Return the (X, Y) coordinate for the center point of the cell that contains the specified text.  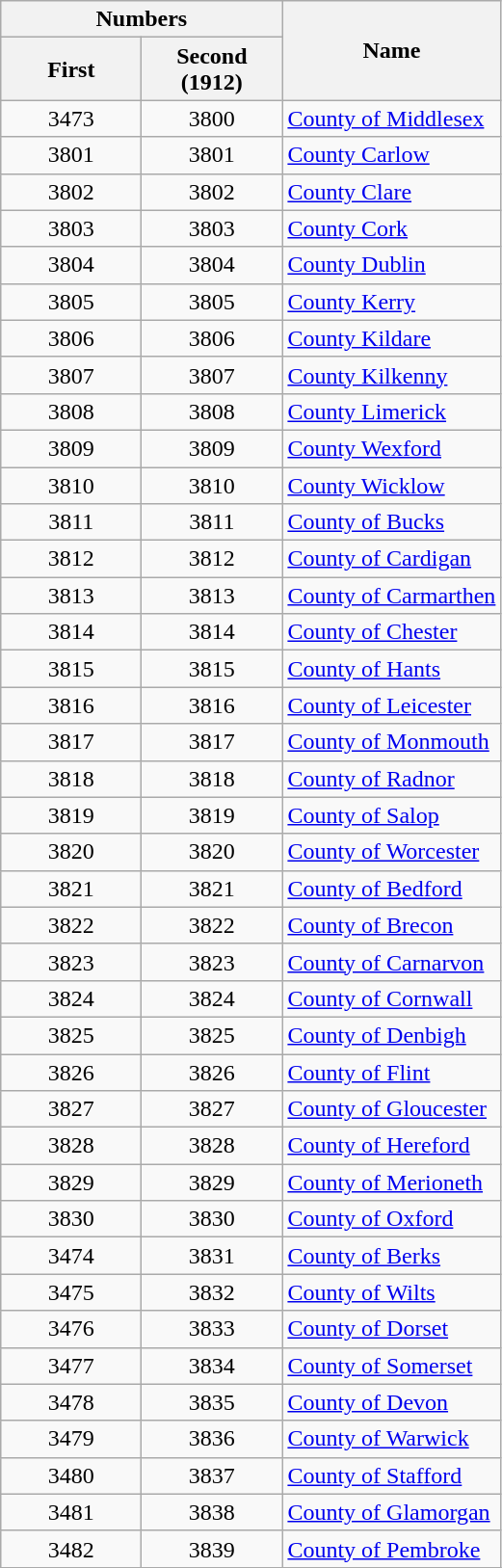
County of Flint (391, 1073)
County of Bucks (391, 522)
County Carlow (391, 155)
County of Gloucester (391, 1109)
Second (1912) (212, 69)
County of Cornwall (391, 998)
3834 (212, 1366)
3831 (212, 1256)
County Wicklow (391, 485)
County of Salop (391, 815)
County Wexford (391, 448)
County of Chester (391, 632)
County of Leicester (391, 705)
County Kildare (391, 338)
3838 (212, 1512)
County of Bedford (391, 889)
3839 (212, 1549)
County of Merioneth (391, 1183)
County of Hereford (391, 1146)
County Limerick (391, 412)
3478 (71, 1402)
County of Devon (391, 1402)
County of Glamorgan (391, 1512)
County of Monmouth (391, 742)
County of Cardigan (391, 559)
County of Carmarthen (391, 596)
3479 (71, 1439)
County of Middlesex (391, 119)
County of Somerset (391, 1366)
County of Carnarvon (391, 962)
3476 (71, 1329)
County of Hants (391, 669)
3477 (71, 1366)
County Kerry (391, 302)
First (71, 69)
3475 (71, 1292)
County Clare (391, 192)
County Cork (391, 228)
County of Denbigh (391, 1035)
County of Radnor (391, 779)
3836 (212, 1439)
3474 (71, 1256)
County of Dorset (391, 1329)
3481 (71, 1512)
3832 (212, 1292)
County of Pembroke (391, 1549)
County Kilkenny (391, 375)
County of Berks (391, 1256)
3835 (212, 1402)
3473 (71, 119)
3833 (212, 1329)
Numbers (142, 19)
County of Stafford (391, 1475)
County of Oxford (391, 1219)
Name (391, 50)
3482 (71, 1549)
County of Warwick (391, 1439)
3480 (71, 1475)
County of Wilts (391, 1292)
County of Worcester (391, 852)
3800 (212, 119)
County of Brecon (391, 925)
County Dublin (391, 265)
3837 (212, 1475)
